Identify which cell holds the provided text, then report its [X, Y] central coordinate. 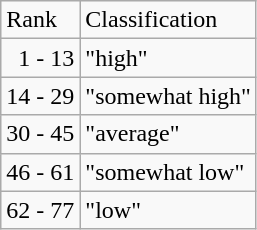
46 - 61 [40, 172]
"somewhat low" [168, 172]
14 - 29 [40, 96]
Classification [168, 20]
62 - 77 [40, 210]
1 - 13 [40, 58]
"average" [168, 134]
"high" [168, 58]
Rank [40, 20]
"somewhat high" [168, 96]
"low" [168, 210]
30 - 45 [40, 134]
